Extract the [x, y] coordinate from the center of the cell holding the provided text.  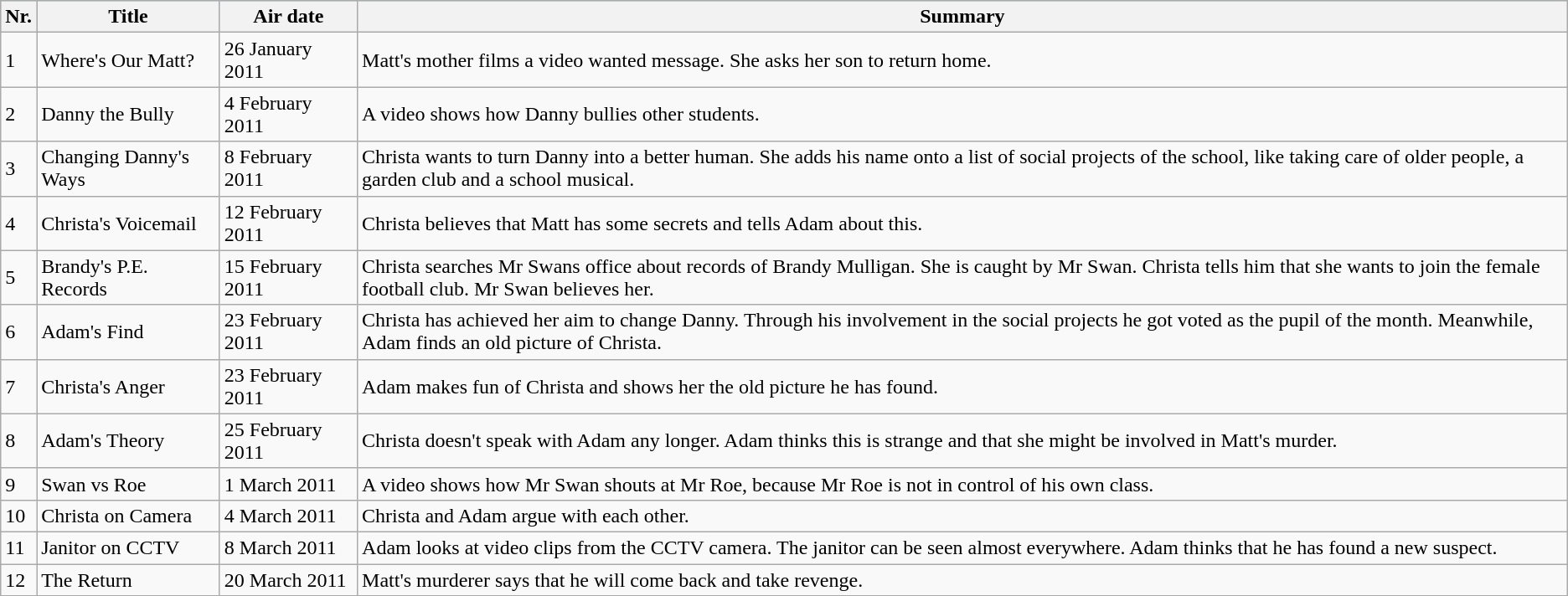
15 February 2011 [288, 278]
Where's Our Matt? [129, 60]
Matt's mother films a video wanted message. She asks her son to return home. [963, 60]
20 March 2011 [288, 580]
Matt's murderer says that he will come back and take revenge. [963, 580]
1 [18, 60]
Adam looks at video clips from the CCTV camera. The janitor can be seen almost everywhere. Adam thinks that he has found a new suspect. [963, 547]
Christa on Camera [129, 516]
8 February 2011 [288, 169]
8 [18, 440]
Danny the Bully [129, 114]
Nr. [18, 17]
25 February 2011 [288, 440]
4 [18, 223]
A video shows how Mr Swan shouts at Mr Roe, because Mr Roe is not in control of his own class. [963, 484]
2 [18, 114]
Christa and Adam argue with each other. [963, 516]
8 March 2011 [288, 547]
1 March 2011 [288, 484]
12 [18, 580]
Janitor on CCTV [129, 547]
A video shows how Danny bullies other students. [963, 114]
Changing Danny's Ways [129, 169]
Title [129, 17]
Adam's Find [129, 331]
Christa doesn't speak with Adam any longer. Adam thinks this is strange and that she might be involved in Matt's murder. [963, 440]
Air date [288, 17]
Summary [963, 17]
11 [18, 547]
Brandy's P.E. Records [129, 278]
6 [18, 331]
9 [18, 484]
26 January 2011 [288, 60]
12 February 2011 [288, 223]
5 [18, 278]
7 [18, 387]
4 February 2011 [288, 114]
4 March 2011 [288, 516]
10 [18, 516]
Christa believes that Matt has some secrets and tells Adam about this. [963, 223]
Christa's Voicemail [129, 223]
Adam's Theory [129, 440]
Christa's Anger [129, 387]
3 [18, 169]
Adam makes fun of Christa and shows her the old picture he has found. [963, 387]
The Return [129, 580]
Swan vs Roe [129, 484]
